Locate the cell with the specified text and output its (x, y) center coordinate. 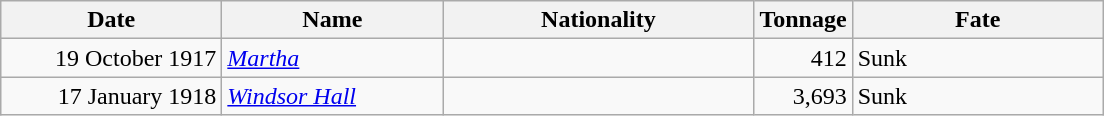
Date (112, 20)
Nationality (598, 20)
Name (332, 20)
17 January 1918 (112, 96)
19 October 1917 (112, 58)
Tonnage (803, 20)
412 (803, 58)
Windsor Hall (332, 96)
Martha (332, 58)
3,693 (803, 96)
Fate (978, 20)
